Capture the cell that displays the provided text and extract its [x, y] central coordinate. 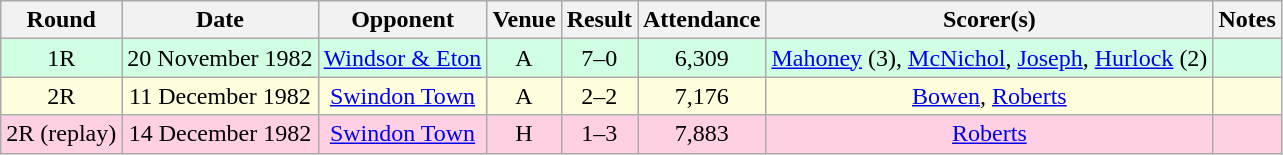
6,309 [702, 58]
2R (replay) [62, 134]
Mahoney (3), McNichol, Joseph, Hurlock (2) [990, 58]
Venue [524, 20]
Windsor & Eton [402, 58]
11 December 1982 [220, 96]
Scorer(s) [990, 20]
2R [62, 96]
Round [62, 20]
7,176 [702, 96]
Attendance [702, 20]
Date [220, 20]
Notes [1247, 20]
Result [599, 20]
2–2 [599, 96]
7–0 [599, 58]
14 December 1982 [220, 134]
Opponent [402, 20]
H [524, 134]
Roberts [990, 134]
Bowen, Roberts [990, 96]
1R [62, 58]
20 November 1982 [220, 58]
7,883 [702, 134]
1–3 [599, 134]
